Provide the (X, Y) coordinate of the cell's center where the given text is located.  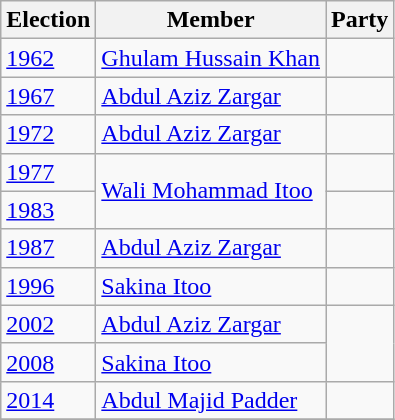
1977 (48, 172)
Wali Mohammad Itoo (211, 191)
1967 (48, 96)
1983 (48, 210)
Abdul Majid Padder (211, 400)
1962 (48, 58)
1987 (48, 248)
2008 (48, 362)
Member (211, 20)
Election (48, 20)
2002 (48, 324)
Ghulam Hussain Khan (211, 58)
Party (360, 20)
1972 (48, 134)
2014 (48, 400)
1996 (48, 286)
